Extract the [X, Y] coordinate from the center of the cell holding the provided text.  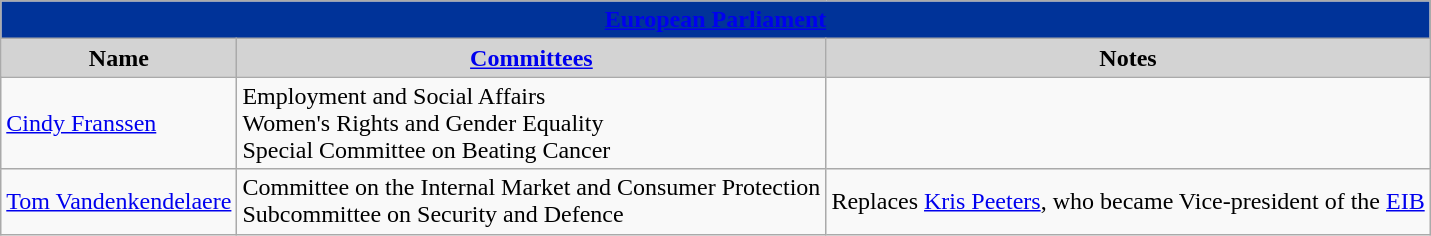
Employment and Social AffairsWomen's Rights and Gender EqualitySpecial Committee on Beating Cancer [532, 123]
Tom Vandenkendelaere [119, 202]
Committees [532, 58]
Committee on the Internal Market and Consumer ProtectionSubcommittee on Security and Defence [532, 202]
Cindy Franssen [119, 123]
Replaces Kris Peeters, who became Vice-president of the EIB [1128, 202]
Name [119, 58]
Notes [1128, 58]
European Parliament [716, 20]
